Output the (x, y) coordinate of the center of the cell containing the given text.  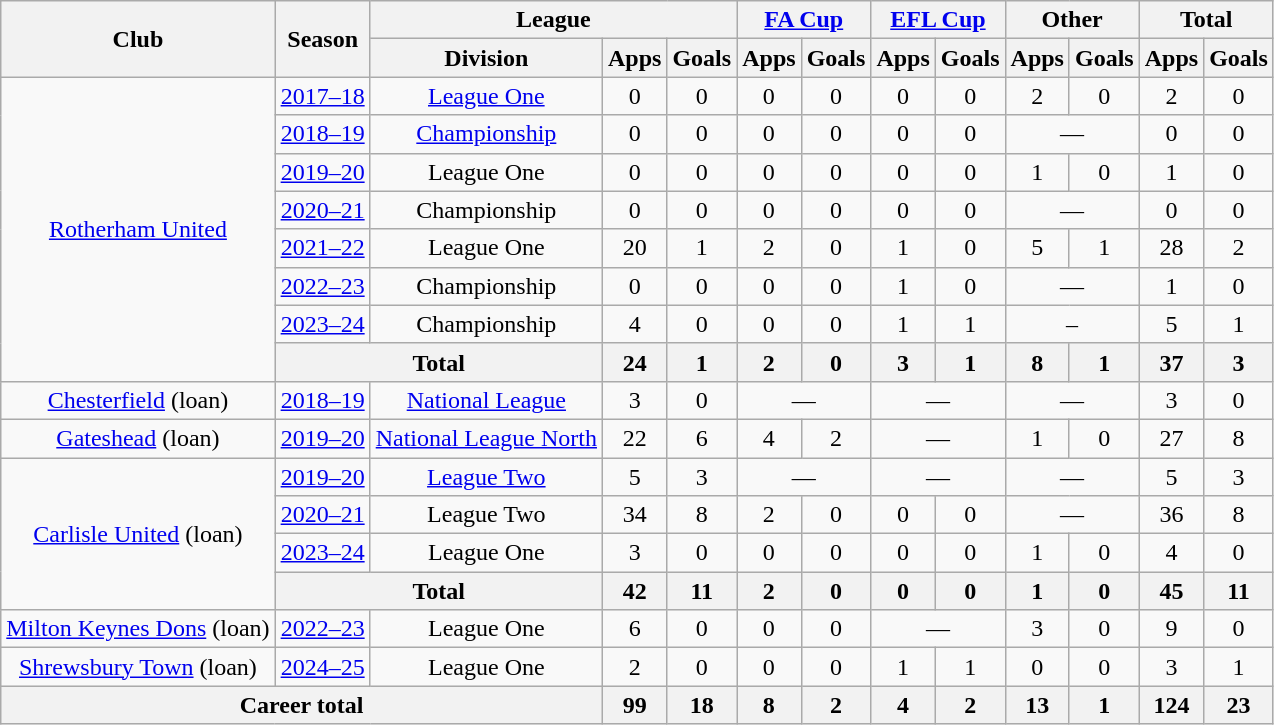
Division (486, 58)
Career total (302, 705)
National League (486, 400)
– (1072, 324)
League (553, 20)
42 (634, 591)
Shrewsbury Town (loan) (138, 667)
FA Cup (804, 20)
Club (138, 39)
2021–22 (322, 248)
EFL Cup (938, 20)
Rotherham United (138, 229)
124 (1171, 705)
20 (634, 248)
Carlisle United (loan) (138, 534)
2024–25 (322, 667)
24 (634, 362)
2017–18 (322, 96)
Gateshead (loan) (138, 438)
28 (1171, 248)
36 (1171, 515)
Chesterfield (loan) (138, 400)
34 (634, 515)
National League North (486, 438)
37 (1171, 362)
Season (322, 39)
23 (1239, 705)
99 (634, 705)
Milton Keynes Dons (loan) (138, 629)
Other (1072, 20)
27 (1171, 438)
18 (702, 705)
45 (1171, 591)
9 (1171, 629)
13 (1037, 705)
22 (634, 438)
